From the cell containing the given text, extract its center point as (X, Y) coordinate. 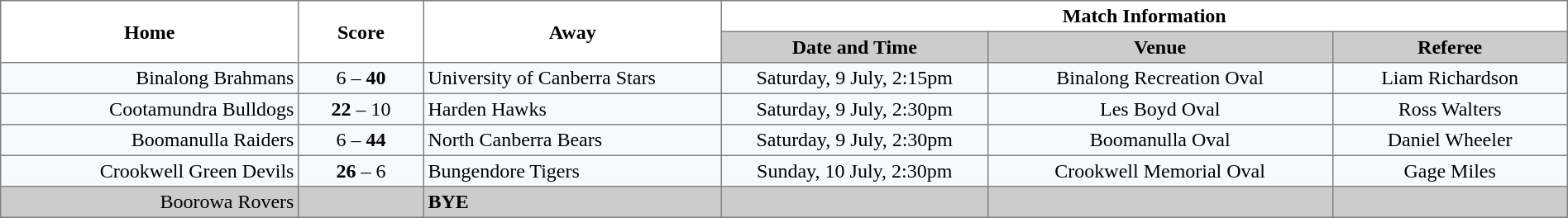
6 – 40 (361, 78)
Binalong Recreation Oval (1159, 78)
Gage Miles (1450, 171)
Saturday, 9 July, 2:15pm (854, 78)
Venue (1159, 47)
Score (361, 31)
Boomanulla Raiders (150, 140)
Home (150, 31)
North Canberra Bears (572, 140)
6 – 44 (361, 140)
Referee (1450, 47)
University of Canberra Stars (572, 78)
Date and Time (854, 47)
Away (572, 31)
Liam Richardson (1450, 78)
Harden Hawks (572, 109)
Les Boyd Oval (1159, 109)
Daniel Wheeler (1450, 140)
BYE (572, 202)
Crookwell Green Devils (150, 171)
26 – 6 (361, 171)
Bungendore Tigers (572, 171)
Cootamundra Bulldogs (150, 109)
Crookwell Memorial Oval (1159, 171)
Boomanulla Oval (1159, 140)
Boorowa Rovers (150, 202)
Match Information (1145, 17)
22 – 10 (361, 109)
Binalong Brahmans (150, 78)
Sunday, 10 July, 2:30pm (854, 171)
Ross Walters (1450, 109)
